Extract the (x, y) coordinate from the center of the cell holding the provided text.  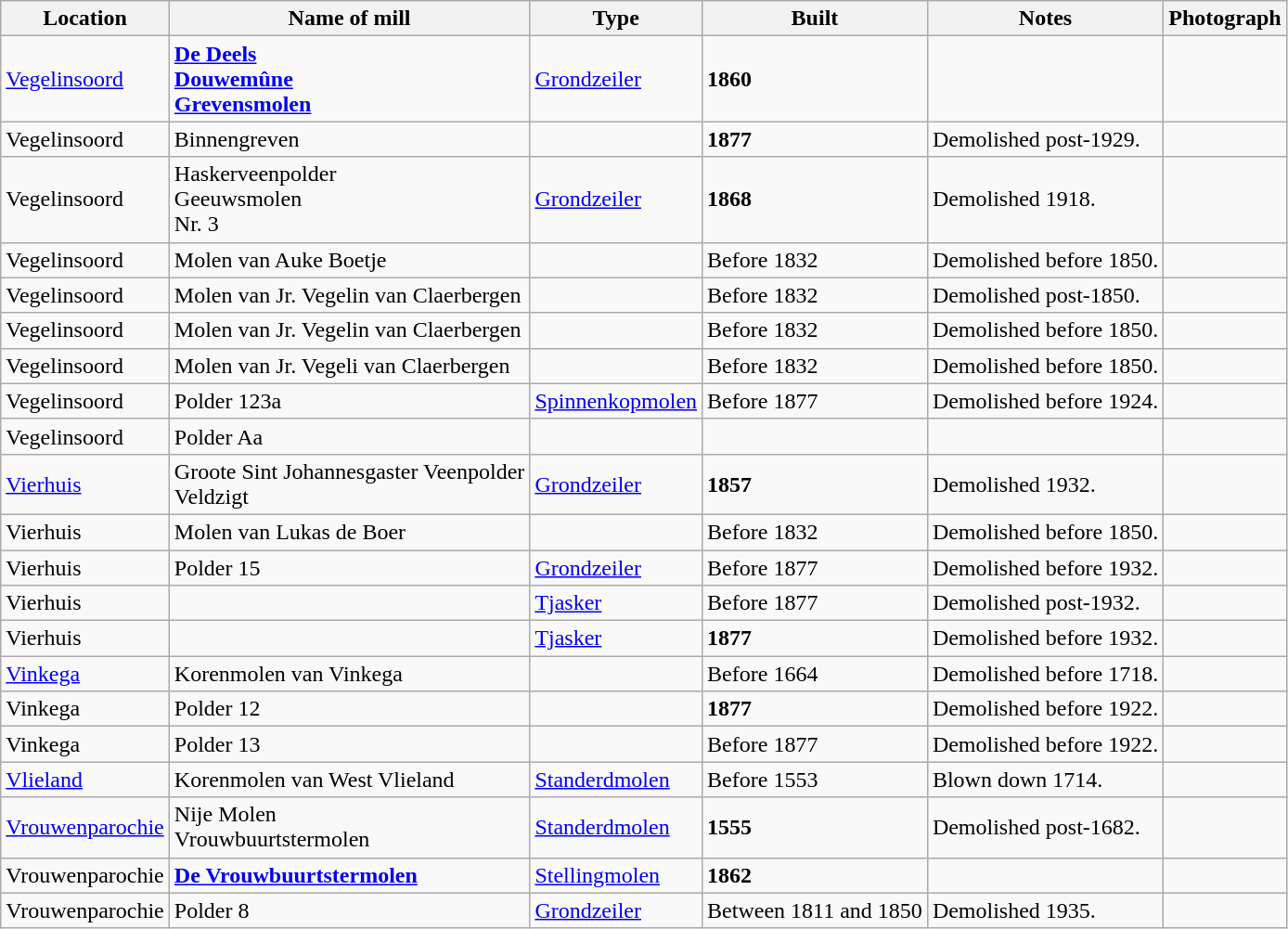
Vlieland (85, 780)
1857 (815, 484)
Notes (1045, 19)
Demolished post-1932. (1045, 603)
Molen van Lukas de Boer (349, 532)
Type (616, 19)
De Vrouwbuurtstermolen (349, 875)
HaskerveenpolderGeeuwsmolenNr. 3 (349, 200)
Demolished 1935. (1045, 910)
Demolished post-1850. (1045, 295)
Korenmolen van West Vlieland (349, 780)
Before 1553 (815, 780)
Binnengreven (349, 139)
Polder 13 (349, 744)
Demolished before 1718. (1045, 674)
Nije MolenVrouwbuurtstermolen (349, 828)
Name of mill (349, 19)
Korenmolen van Vinkega (349, 674)
Demolished 1918. (1045, 200)
Between 1811 and 1850 (815, 910)
Blown down 1714. (1045, 780)
Polder 123a (349, 401)
Demolished 1932. (1045, 484)
Polder 8 (349, 910)
Molen van Auke Boetje (349, 260)
Polder 15 (349, 567)
Before 1664 (815, 674)
Demolished post-1682. (1045, 828)
Stellingmolen (616, 875)
Groote Sint Johannesgaster VeenpolderVeldzigt (349, 484)
Photograph (1225, 19)
1860 (815, 79)
Spinnenkopmolen (616, 401)
Demolished post-1929. (1045, 139)
1555 (815, 828)
Polder 12 (349, 709)
Demolished before 1924. (1045, 401)
1862 (815, 875)
1868 (815, 200)
Location (85, 19)
De DeelsDouwemûneGrevensmolen (349, 79)
Built (815, 19)
Molen van Jr. Vegeli van Claerbergen (349, 366)
Polder Aa (349, 436)
